Extract the (X, Y) coordinate from the center of the cell holding the provided text.  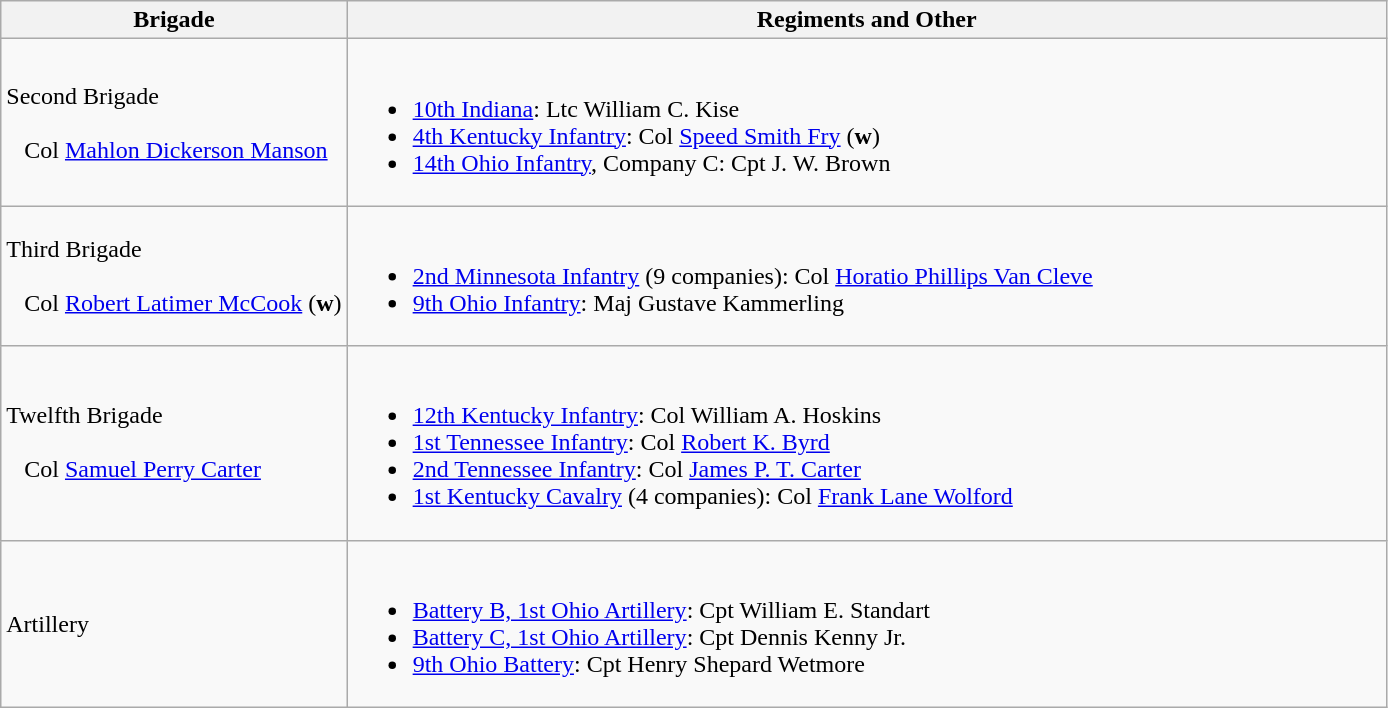
Artillery (174, 624)
Battery B, 1st Ohio Artillery: Cpt William E. StandartBattery C, 1st Ohio Artillery: Cpt Dennis Kenny Jr.9th Ohio Battery: Cpt Henry Shepard Wetmore (866, 624)
Twelfth Brigade Col Samuel Perry Carter (174, 443)
Second Brigade Col Mahlon Dickerson Manson (174, 122)
Regiments and Other (866, 20)
10th Indiana: Ltc William C. Kise4th Kentucky Infantry: Col Speed Smith Fry (w)14th Ohio Infantry, Company C: Cpt J. W. Brown (866, 122)
Third Brigade Col Robert Latimer McCook (w) (174, 276)
2nd Minnesota Infantry (9 companies): Col Horatio Phillips Van Cleve9th Ohio Infantry: Maj Gustave Kammerling (866, 276)
Brigade (174, 20)
